Capture the cell that displays the provided text and extract its (x, y) central coordinate. 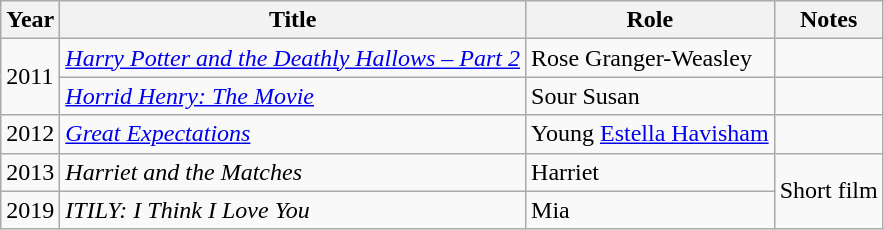
2019 (30, 210)
Horrid Henry: The Movie (293, 96)
Mia (650, 210)
Role (650, 20)
2013 (30, 172)
Harry Potter and the Deathly Hallows – Part 2 (293, 58)
Year (30, 20)
Young Estella Havisham (650, 134)
Title (293, 20)
2011 (30, 77)
ITILY: I Think I Love You (293, 210)
Harriet (650, 172)
2012 (30, 134)
Sour Susan (650, 96)
Rose Granger-Weasley (650, 58)
Great Expectations (293, 134)
Notes (828, 20)
Harriet and the Matches (293, 172)
Short film (828, 191)
